Search for the cell housing the specified text and yield its [x, y] center coordinate. 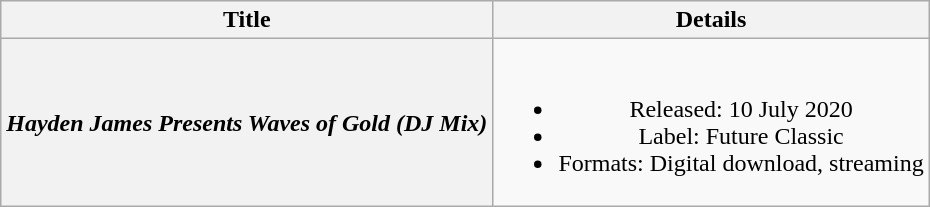
Details [711, 20]
Title [247, 20]
Released: 10 July 2020Label: Future ClassicFormats: Digital download, streaming [711, 122]
Hayden James Presents Waves of Gold (DJ Mix) [247, 122]
